Find where the given text appears and provide that cell's center as (X, Y) coordinate. 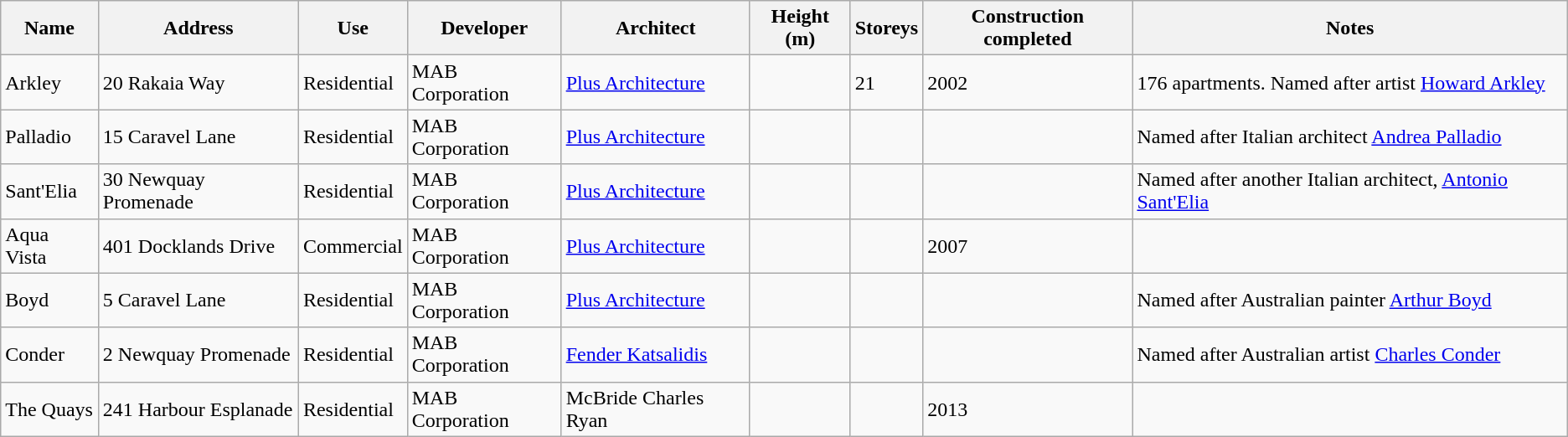
Conder (50, 355)
241 Harbour Esplanade (198, 409)
2013 (1028, 409)
Construction completed (1028, 28)
Storeys (886, 28)
McBride Charles Ryan (655, 409)
Name (50, 28)
15 Caravel Lane (198, 137)
Named after Australian painter Arthur Boyd (1350, 300)
2007 (1028, 246)
Palladio (50, 137)
Fender Katsalidis (655, 355)
Developer (484, 28)
176 apartments. Named after artist Howard Arkley (1350, 82)
20 Rakaia Way (198, 82)
Arkley (50, 82)
Named after another Italian architect, Antonio Sant'Elia (1350, 191)
Architect (655, 28)
21 (886, 82)
Address (198, 28)
5 Caravel Lane (198, 300)
Notes (1350, 28)
Commercial (353, 246)
2002 (1028, 82)
Named after Australian artist Charles Conder (1350, 355)
2 Newquay Promenade (198, 355)
Boyd (50, 300)
401 Docklands Drive (198, 246)
Height (m) (800, 28)
Sant'Elia (50, 191)
30 Newquay Promenade (198, 191)
Use (353, 28)
Named after Italian architect Andrea Palladio (1350, 137)
The Quays (50, 409)
Aqua Vista (50, 246)
